Search for the cell housing the specified text and yield its [X, Y] center coordinate. 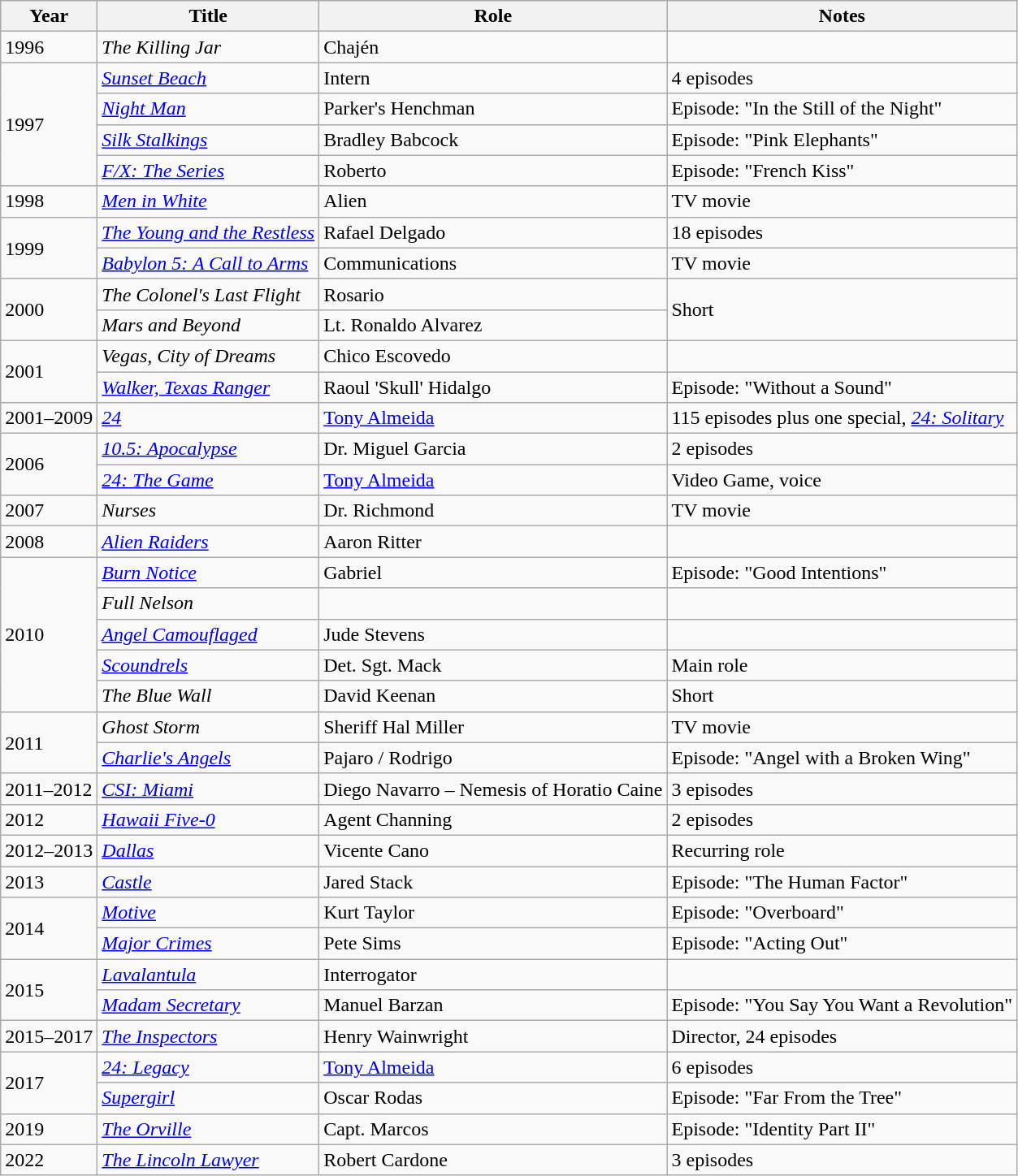
Babylon 5: A Call to Arms [208, 263]
Episode: "Good Intentions" [842, 573]
Pete Sims [493, 944]
Alien Raiders [208, 542]
Main role [842, 665]
Episode: "Pink Elephants" [842, 140]
Episode: "In the Still of the Night" [842, 109]
Title [208, 16]
Episode: "French Kiss" [842, 171]
Lt. Ronaldo Alvarez [493, 325]
10.5: Apocalypse [208, 449]
2001–2009 [49, 418]
Robert Cardone [493, 1160]
Burn Notice [208, 573]
2011–2012 [49, 789]
Det. Sgt. Mack [493, 665]
Sheriff Hal Miller [493, 727]
Episode: "Identity Part II" [842, 1129]
CSI: Miami [208, 789]
Gabriel [493, 573]
2011 [49, 742]
Night Man [208, 109]
Director, 24 episodes [842, 1036]
2000 [49, 309]
Bradley Babcock [493, 140]
Recurring role [842, 850]
2006 [49, 465]
Men in White [208, 201]
David Keenan [493, 696]
2014 [49, 928]
2017 [49, 1083]
24 [208, 418]
Raoul 'Skull' Hidalgo [493, 387]
Motive [208, 913]
The Killing Jar [208, 47]
Kurt Taylor [493, 913]
The Orville [208, 1129]
2001 [49, 371]
Episode: "Far From the Tree" [842, 1098]
F/X: The Series [208, 171]
Hawaii Five-0 [208, 819]
Capt. Marcos [493, 1129]
1997 [49, 124]
4 episodes [842, 78]
2012–2013 [49, 850]
6 episodes [842, 1067]
Episode: "Without a Sound" [842, 387]
18 episodes [842, 232]
2015–2017 [49, 1036]
Aaron Ritter [493, 542]
Episode: "You Say You Want a Revolution" [842, 1005]
Jared Stack [493, 881]
Alien [493, 201]
2022 [49, 1160]
Nurses [208, 511]
Episode: "Acting Out" [842, 944]
Dr. Miguel Garcia [493, 449]
2010 [49, 634]
1996 [49, 47]
Supergirl [208, 1098]
Video Game, voice [842, 480]
Episode: "The Human Factor" [842, 881]
Dr. Richmond [493, 511]
115 episodes plus one special, 24: Solitary [842, 418]
The Colonel's Last Flight [208, 294]
2012 [49, 819]
The Inspectors [208, 1036]
Manuel Barzan [493, 1005]
Major Crimes [208, 944]
Silk Stalkings [208, 140]
The Blue Wall [208, 696]
2008 [49, 542]
Communications [493, 263]
Mars and Beyond [208, 325]
Year [49, 16]
Dallas [208, 850]
Agent Channing [493, 819]
2007 [49, 511]
Full Nelson [208, 603]
Charlie's Angels [208, 758]
Rosario [493, 294]
Walker, Texas Ranger [208, 387]
Oscar Rodas [493, 1098]
2019 [49, 1129]
Role [493, 16]
Lavalantula [208, 975]
The Lincoln Lawyer [208, 1160]
2015 [49, 990]
Episode: "Angel with a Broken Wing" [842, 758]
The Young and the Restless [208, 232]
Roberto [493, 171]
24: Legacy [208, 1067]
Ghost Storm [208, 727]
Scoundrels [208, 665]
Pajaro / Rodrigo [493, 758]
1998 [49, 201]
Episode: "Overboard" [842, 913]
Chajén [493, 47]
Jude Stevens [493, 634]
Angel Camouflaged [208, 634]
Sunset Beach [208, 78]
Henry Wainwright [493, 1036]
Vicente Cano [493, 850]
Parker's Henchman [493, 109]
Intern [493, 78]
Diego Navarro – Nemesis of Horatio Caine [493, 789]
Castle [208, 881]
Vegas, City of Dreams [208, 356]
2013 [49, 881]
Madam Secretary [208, 1005]
Interrogator [493, 975]
24: The Game [208, 480]
Notes [842, 16]
Rafael Delgado [493, 232]
Chico Escovedo [493, 356]
1999 [49, 248]
